For the text-containing cell, return its midpoint in (X, Y) coordinate format. 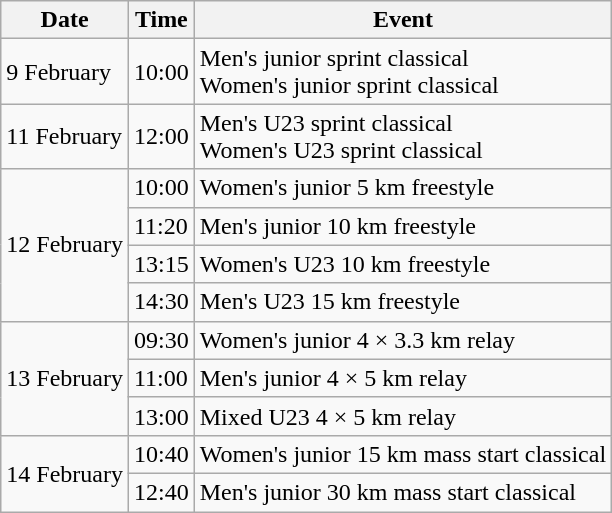
Mixed U23 4 × 5 km relay (402, 416)
Women's junior 5 km freestyle (402, 188)
Women's junior 4 × 3.3 km relay (402, 340)
Date (65, 20)
12:00 (161, 136)
Men's U23 sprint classicalWomen's U23 sprint classical (402, 136)
Men's junior 30 km mass start classical (402, 492)
12:40 (161, 492)
13:15 (161, 264)
Men's junior 4 × 5 km relay (402, 378)
Women's U23 10 km freestyle (402, 264)
Event (402, 20)
Men's U23 15 km freestyle (402, 302)
9 February (65, 72)
10:40 (161, 454)
12 February (65, 245)
13:00 (161, 416)
Time (161, 20)
Men's junior 10 km freestyle (402, 226)
13 February (65, 378)
Men's junior sprint classicalWomen's junior sprint classical (402, 72)
14 February (65, 473)
Women's junior 15 km mass start classical (402, 454)
11 February (65, 136)
11:00 (161, 378)
14:30 (161, 302)
09:30 (161, 340)
11:20 (161, 226)
